For the text-containing cell, return its midpoint in [x, y] coordinate format. 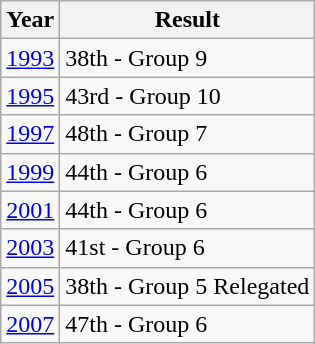
1999 [30, 172]
1995 [30, 96]
2007 [30, 324]
Year [30, 20]
47th - Group 6 [188, 324]
41st - Group 6 [188, 248]
2005 [30, 286]
2003 [30, 248]
Result [188, 20]
48th - Group 7 [188, 134]
2001 [30, 210]
1997 [30, 134]
43rd - Group 10 [188, 96]
1993 [30, 58]
38th - Group 5 Relegated [188, 286]
38th - Group 9 [188, 58]
